For the text-containing cell, return its midpoint in (X, Y) coordinate format. 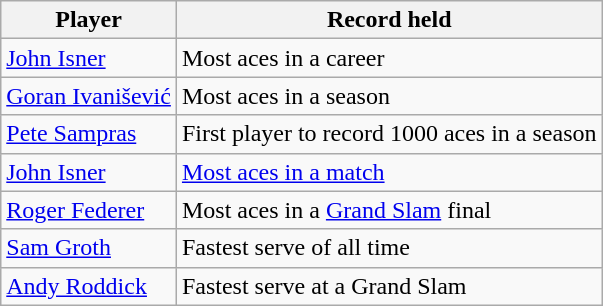
Andy Roddick (89, 286)
Fastest serve of all time (389, 248)
Goran Ivanišević (89, 96)
Most aces in a Grand Slam final (389, 210)
Fastest serve at a Grand Slam (389, 286)
Pete Sampras (89, 134)
First player to record 1000 aces in a season (389, 134)
Most aces in a match (389, 172)
Player (89, 20)
Record held (389, 20)
Most aces in a career (389, 58)
Most aces in a season (389, 96)
Sam Groth (89, 248)
Roger Federer (89, 210)
